Identify which cell holds the provided text, then report its (x, y) central coordinate. 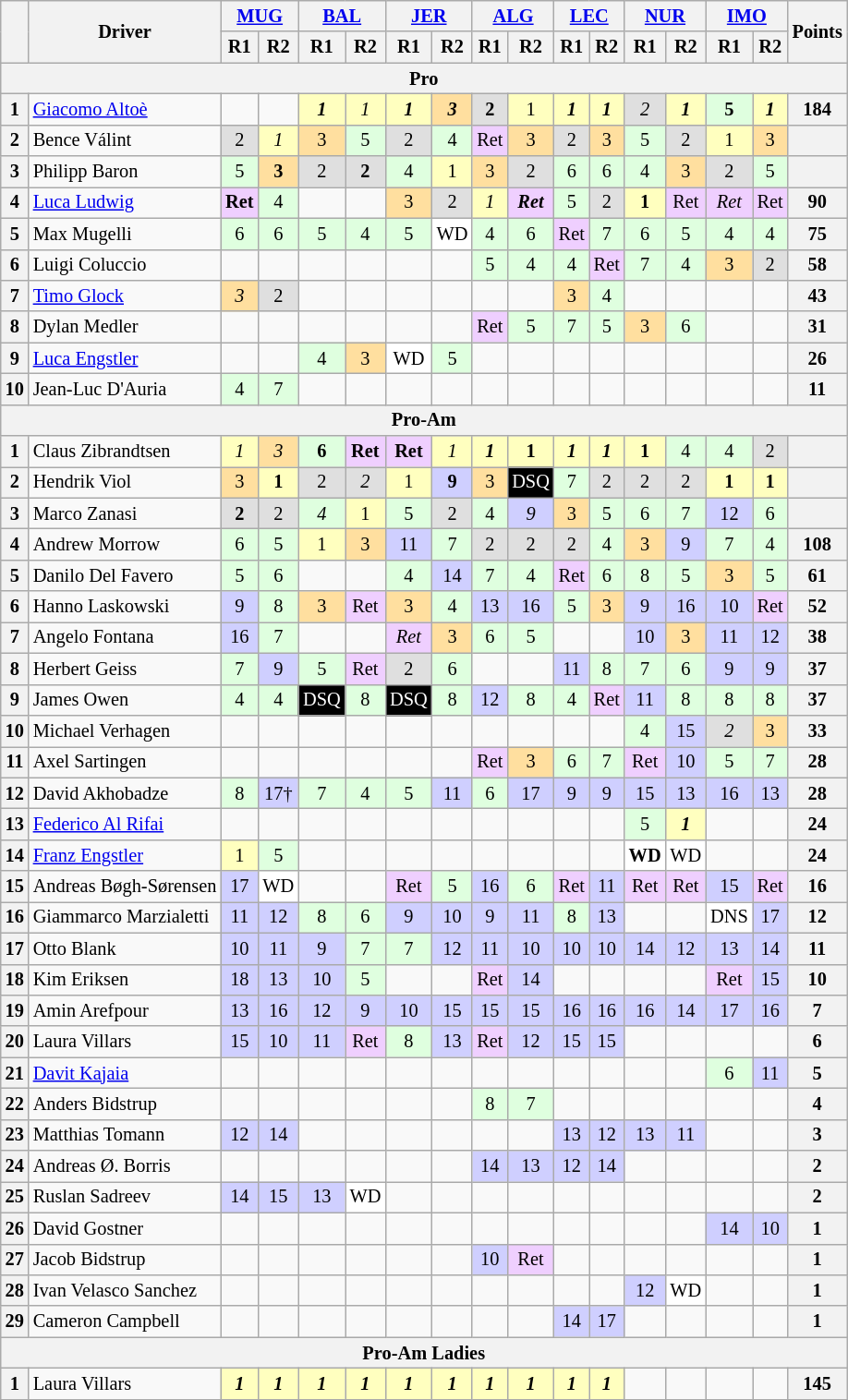
Davit Kajaia (125, 1073)
David Akhobadze (125, 793)
19 (15, 1010)
BAL (342, 16)
NUR (665, 16)
Pro-Am Ladies (424, 1353)
Danilo Del Favero (125, 575)
Andrew Morrow (125, 544)
20 (15, 1042)
Philipp Baron (125, 172)
145 (818, 1383)
IMO (746, 16)
31 (818, 327)
David Gostner (125, 1228)
184 (818, 109)
58 (818, 265)
Luca Ludwig (125, 202)
Cameron Campbell (125, 1322)
38 (818, 637)
Anders Bidstrup (125, 1104)
Ivan Velasco Sanchez (125, 1290)
Giacomo Altoè (125, 109)
Dylan Medler (125, 327)
Driver (125, 31)
Otto Blank (125, 948)
Hendrik Viol (125, 482)
Amin Arefpour (125, 1010)
Points (818, 31)
33 (818, 730)
27 (15, 1260)
Angelo Fontana (125, 637)
Andreas Bøgh-Sørensen (125, 887)
ALG (513, 16)
22 (15, 1104)
21 (15, 1073)
Franz Engstler (125, 855)
Claus Zibrandtsen (125, 452)
Timo Glock (125, 296)
LEC (589, 16)
Federico Al Rifai (125, 824)
Kim Eriksen (125, 980)
Luigi Coluccio (125, 265)
Luca Engstler (125, 358)
17† (278, 793)
90 (818, 202)
Bence Válint (125, 140)
43 (818, 296)
Jean-Luc D'Auria (125, 389)
29 (15, 1322)
75 (818, 234)
Max Mugelli (125, 234)
MUG (260, 16)
61 (818, 575)
108 (818, 544)
Giammarco Marzialetti (125, 917)
Ruslan Sadreev (125, 1197)
Herbert Geiss (125, 669)
Marco Zanasi (125, 513)
Andreas Ø. Borris (125, 1166)
Jacob Bidstrup (125, 1260)
James Owen (125, 700)
25 (15, 1197)
Pro (424, 78)
23 (15, 1135)
Matthias Tomann (125, 1135)
DNS (729, 917)
Pro-Am (424, 420)
Axel Sartingen (125, 762)
Michael Verhagen (125, 730)
JER (429, 16)
52 (818, 607)
Hanno Laskowski (125, 607)
